Find where the given text appears and provide that cell's center as [X, Y] coordinate. 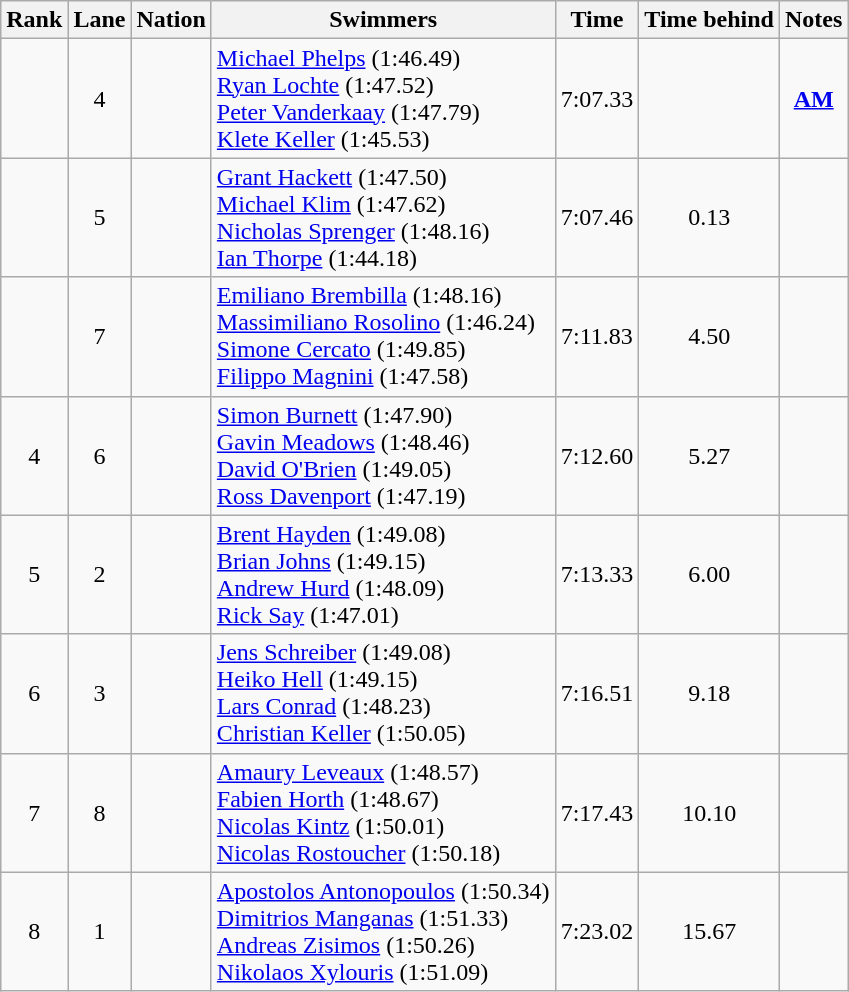
Lane [100, 20]
Emiliano Brembilla (1:48.16)Massimiliano Rosolino (1:46.24)Simone Cercato (1:49.85)Filippo Magnini (1:47.58) [383, 336]
7:11.83 [597, 336]
9.18 [710, 694]
Jens Schreiber (1:49.08)Heiko Hell (1:49.15)Lars Conrad (1:48.23)Christian Keller (1:50.05) [383, 694]
3 [100, 694]
Michael Phelps (1:46.49)Ryan Lochte (1:47.52)Peter Vanderkaay (1:47.79)Klete Keller (1:45.53) [383, 98]
Amaury Leveaux (1:48.57)Fabien Horth (1:48.67)Nicolas Kintz (1:50.01)Nicolas Rostoucher (1:50.18) [383, 812]
7:13.33 [597, 574]
AM [814, 98]
15.67 [710, 932]
7:16.51 [597, 694]
Time behind [710, 20]
7:07.33 [597, 98]
Time [597, 20]
Simon Burnett (1:47.90)Gavin Meadows (1:48.46)David O'Brien (1:49.05)Ross Davenport (1:47.19) [383, 456]
7:17.43 [597, 812]
7:12.60 [597, 456]
10.10 [710, 812]
2 [100, 574]
Rank [34, 20]
Swimmers [383, 20]
7:23.02 [597, 932]
Nation [171, 20]
6.00 [710, 574]
4.50 [710, 336]
Apostolos Antonopoulos (1:50.34)Dimitrios Manganas (1:51.33)Andreas Zisimos (1:50.26)Nikolaos Xylouris (1:51.09) [383, 932]
5.27 [710, 456]
Notes [814, 20]
0.13 [710, 218]
Brent Hayden (1:49.08)Brian Johns (1:49.15)Andrew Hurd (1:48.09)Rick Say (1:47.01) [383, 574]
Grant Hackett (1:47.50)Michael Klim (1:47.62)Nicholas Sprenger (1:48.16)Ian Thorpe (1:44.18) [383, 218]
7:07.46 [597, 218]
1 [100, 932]
